Search for the cell housing the specified text and yield its [x, y] center coordinate. 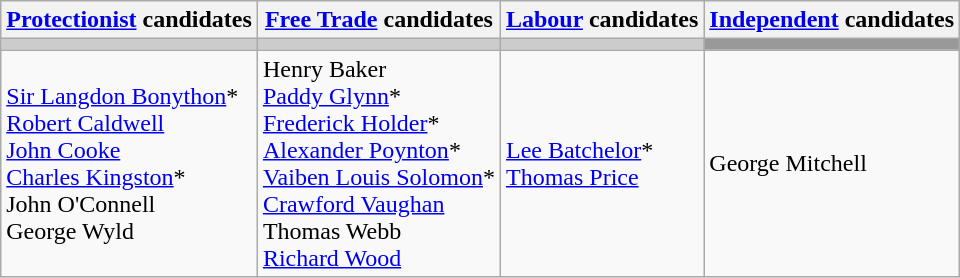
Sir Langdon Bonython*Robert CaldwellJohn CookeCharles Kingston*John O'ConnellGeorge Wyld [130, 164]
Lee Batchelor*Thomas Price [602, 164]
Independent candidates [832, 20]
Labour candidates [602, 20]
Protectionist candidates [130, 20]
Free Trade candidates [378, 20]
George Mitchell [832, 164]
Henry BakerPaddy Glynn*Frederick Holder*Alexander Poynton*Vaiben Louis Solomon*Crawford VaughanThomas WebbRichard Wood [378, 164]
